Output the [x, y] coordinate of the center of the cell containing the given text.  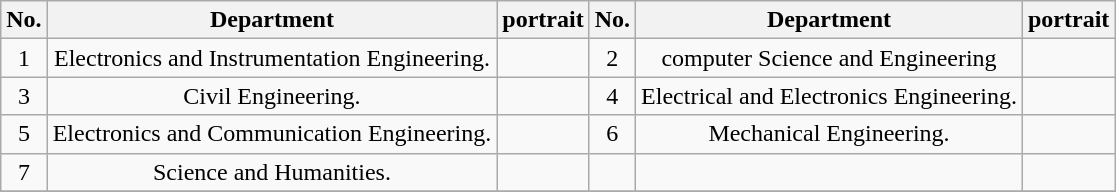
computer Science and Engineering [830, 58]
Electronics and Instrumentation Engineering. [272, 58]
2 [612, 58]
5 [24, 134]
Science and Humanities. [272, 172]
Civil Engineering. [272, 96]
Mechanical Engineering. [830, 134]
4 [612, 96]
6 [612, 134]
1 [24, 58]
7 [24, 172]
Electrical and Electronics Engineering. [830, 96]
3 [24, 96]
Electronics and Communication Engineering. [272, 134]
